From the cell containing the given text, extract its center point as (x, y) coordinate. 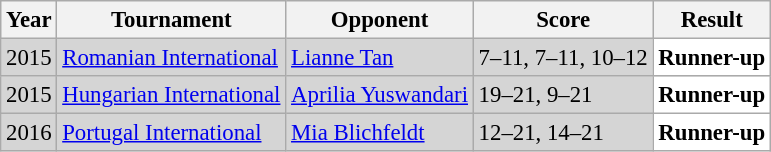
Aprilia Yuswandari (380, 95)
Score (563, 20)
Tournament (172, 20)
Result (712, 20)
7–11, 7–11, 10–12 (563, 58)
Mia Blichfeldt (380, 133)
12–21, 14–21 (563, 133)
Lianne Tan (380, 58)
Portugal International (172, 133)
Year (29, 20)
Opponent (380, 20)
Hungarian International (172, 95)
19–21, 9–21 (563, 95)
2016 (29, 133)
Romanian International (172, 58)
